Pinpoint the cell where the given text exists, returning its (x, y) midpoint coordinate. 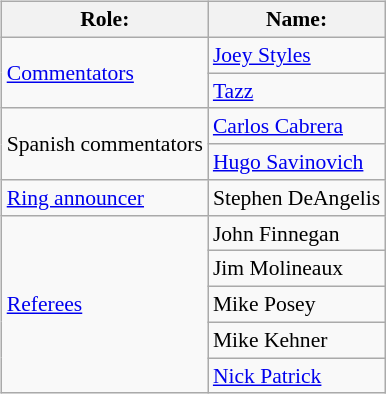
Ring announcer (105, 198)
John Finnegan (296, 233)
Tazz (296, 91)
Commentators (105, 72)
Hugo Savinovich (296, 162)
Mike Posey (296, 305)
Joey Styles (296, 55)
Jim Molineaux (296, 269)
Stephen DeAngelis (296, 198)
Spanish commentators (105, 144)
Name: (296, 20)
Mike Kehner (296, 340)
Referees (105, 304)
Nick Patrick (296, 376)
Role: (105, 20)
Carlos Cabrera (296, 126)
